For the text-containing cell, return its midpoint in [x, y] coordinate format. 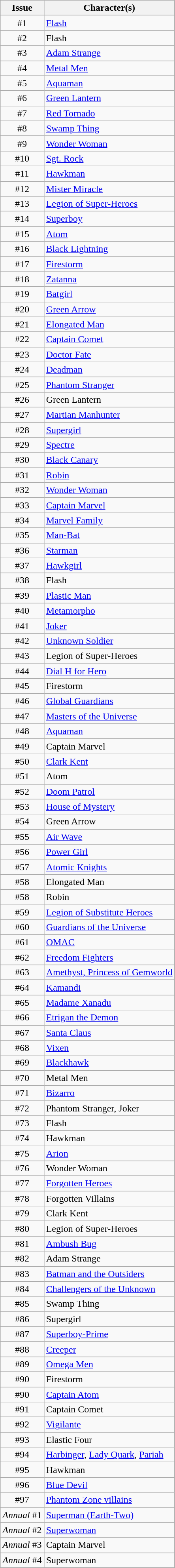
OMAC [109, 942]
Elastic Four [109, 1440]
#87 [22, 1334]
#5 [22, 83]
#78 [22, 1199]
#16 [22, 249]
#11 [22, 173]
#32 [22, 490]
#3 [22, 53]
#62 [22, 957]
#12 [22, 189]
Ambush Bug [109, 1244]
Batman and the Outsiders [109, 1274]
Harbinger, Lady Quark, Pariah [109, 1455]
Vixen [109, 1048]
#26 [22, 400]
Phantom Stranger [109, 384]
#71 [22, 1093]
#52 [22, 792]
#59 [22, 912]
#55 [22, 837]
Phantom Stranger, Joker [109, 1108]
Blue Devil [109, 1485]
#97 [22, 1500]
#46 [22, 701]
Black Lightning [109, 249]
#79 [22, 1214]
House of Mystery [109, 807]
Annual #3 [22, 1545]
Doctor Fate [109, 354]
#41 [22, 626]
Etrigan the Demon [109, 1018]
Annual #2 [22, 1530]
Joker [109, 626]
#67 [22, 1033]
Dial H for Hero [109, 671]
Creeper [109, 1349]
#9 [22, 143]
#1 [22, 23]
#40 [22, 611]
Kamandi [109, 988]
#66 [22, 1018]
#74 [22, 1138]
#19 [22, 294]
#34 [22, 520]
#60 [22, 927]
Air Wave [109, 837]
#94 [22, 1455]
Forgotten Villains [109, 1199]
#49 [22, 746]
#57 [22, 867]
#22 [22, 339]
Sgt. Rock [109, 158]
#63 [22, 972]
Hawkgirl [109, 565]
#61 [22, 942]
Forgotten Heroes [109, 1184]
#77 [22, 1184]
Black Canary [109, 460]
Superman (Earth-Two) [109, 1515]
Starman [109, 550]
Atomic Knights [109, 867]
#54 [22, 822]
#70 [22, 1078]
Captain Atom [109, 1394]
#82 [22, 1259]
#53 [22, 807]
#96 [22, 1485]
#93 [22, 1440]
Madame Xanadu [109, 1003]
#29 [22, 445]
#50 [22, 761]
#56 [22, 852]
#72 [22, 1108]
Legion of Substitute Heroes [109, 912]
#69 [22, 1063]
#36 [22, 550]
#73 [22, 1123]
Character(s) [109, 8]
#75 [22, 1153]
#80 [22, 1229]
Superboy-Prime [109, 1334]
#15 [22, 234]
Blackhawk [109, 1063]
Issue [22, 8]
#27 [22, 415]
Annual #4 [22, 1560]
#51 [22, 776]
#64 [22, 988]
Guardians of the Universe [109, 927]
Arion [109, 1153]
#45 [22, 686]
Doom Patrol [109, 792]
Amethyst, Princess of Gemworld [109, 972]
Martian Manhunter [109, 415]
#43 [22, 656]
Bizarro [109, 1093]
Plastic Man [109, 596]
#83 [22, 1274]
Omega Men [109, 1364]
Phantom Zone villains [109, 1500]
#39 [22, 596]
#89 [22, 1364]
Spectre [109, 445]
Metamorpho [109, 611]
Deadman [109, 369]
#86 [22, 1319]
#30 [22, 460]
#47 [22, 716]
#8 [22, 128]
Red Tornado [109, 113]
#37 [22, 565]
#42 [22, 641]
#65 [22, 1003]
#31 [22, 475]
#2 [22, 38]
#84 [22, 1289]
#25 [22, 384]
#14 [22, 219]
#20 [22, 309]
#44 [22, 671]
#81 [22, 1244]
#48 [22, 731]
Power Girl [109, 852]
Vigilante [109, 1425]
Marvel Family [109, 520]
#38 [22, 580]
#92 [22, 1425]
Masters of the Universe [109, 716]
#23 [22, 354]
#88 [22, 1349]
#76 [22, 1168]
#4 [22, 68]
#33 [22, 505]
#68 [22, 1048]
Santa Claus [109, 1033]
Challengers of the Unknown [109, 1289]
#95 [22, 1470]
Superboy [109, 219]
Man-Bat [109, 535]
#17 [22, 264]
#28 [22, 430]
#6 [22, 98]
#18 [22, 279]
Annual #1 [22, 1515]
Freedom Fighters [109, 957]
#35 [22, 535]
#24 [22, 369]
Zatanna [109, 279]
#91 [22, 1410]
#7 [22, 113]
#13 [22, 204]
Mister Miracle [109, 189]
#21 [22, 324]
#85 [22, 1304]
Unknown Soldier [109, 641]
Global Guardians [109, 701]
#10 [22, 158]
Batgirl [109, 294]
